Pinpoint the cell where the given text exists, returning its (X, Y) midpoint coordinate. 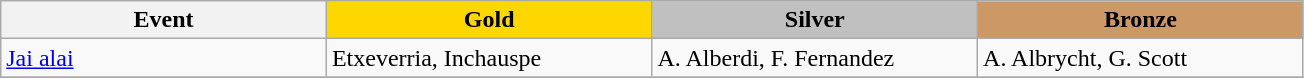
A. Alberdi, F. Fernandez (815, 58)
Gold (489, 20)
Event (164, 20)
Bronze (1141, 20)
Etxeverria, Inchauspe (489, 58)
A. Albrycht, G. Scott (1141, 58)
Silver (815, 20)
Jai alai (164, 58)
